Scan for the cell matching the given text and deliver its [X, Y] coordinate at center. 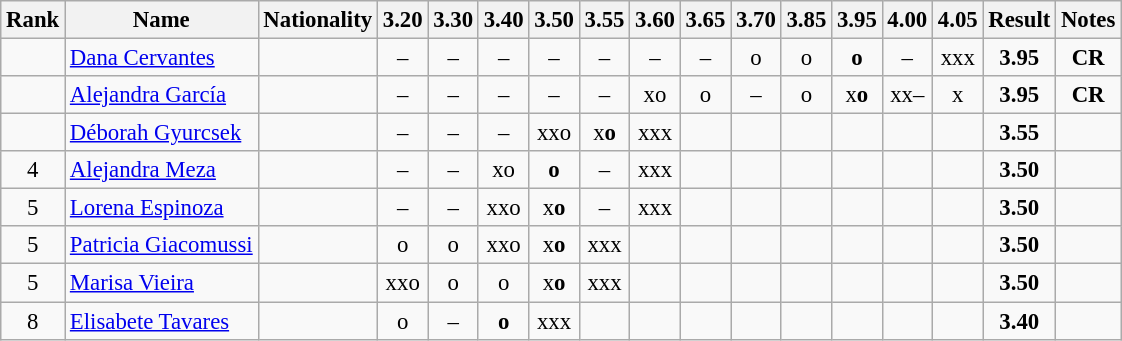
4.05 [958, 20]
xx– [907, 95]
3.70 [756, 20]
Rank [33, 20]
Nationality [318, 20]
3.20 [402, 20]
Déborah Gyurcsek [162, 133]
4.00 [907, 20]
Marisa Vieira [162, 283]
Dana Cervantes [162, 58]
Result [1020, 20]
3.65 [705, 20]
Alejandra Meza [162, 170]
3.30 [453, 20]
4 [33, 170]
3.85 [806, 20]
Patricia Giacomussi [162, 245]
x [958, 95]
3.60 [655, 20]
Notes [1088, 20]
Elisabete Tavares [162, 321]
Name [162, 20]
Alejandra García [162, 95]
Lorena Espinoza [162, 208]
8 [33, 321]
